Find where the given text appears and provide that cell's center as [x, y] coordinate. 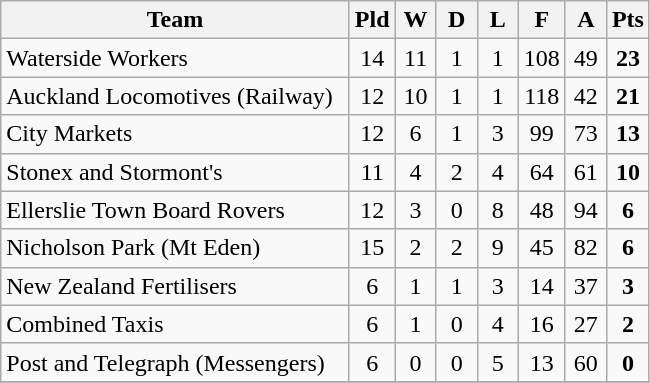
Team [176, 20]
37 [586, 286]
Nicholson Park (Mt Eden) [176, 248]
F [542, 20]
Waterside Workers [176, 58]
Pld [372, 20]
49 [586, 58]
21 [628, 96]
61 [586, 172]
15 [372, 248]
118 [542, 96]
5 [498, 362]
23 [628, 58]
73 [586, 134]
9 [498, 248]
60 [586, 362]
108 [542, 58]
Ellerslie Town Board Rovers [176, 210]
99 [542, 134]
94 [586, 210]
16 [542, 324]
Auckland Locomotives (Railway) [176, 96]
82 [586, 248]
A [586, 20]
48 [542, 210]
Combined Taxis [176, 324]
Pts [628, 20]
8 [498, 210]
Post and Telegraph (Messengers) [176, 362]
42 [586, 96]
27 [586, 324]
45 [542, 248]
Stonex and Stormont's [176, 172]
L [498, 20]
64 [542, 172]
W [416, 20]
New Zealand Fertilisers [176, 286]
City Markets [176, 134]
D [456, 20]
